Identify which cell holds the provided text, then report its (X, Y) central coordinate. 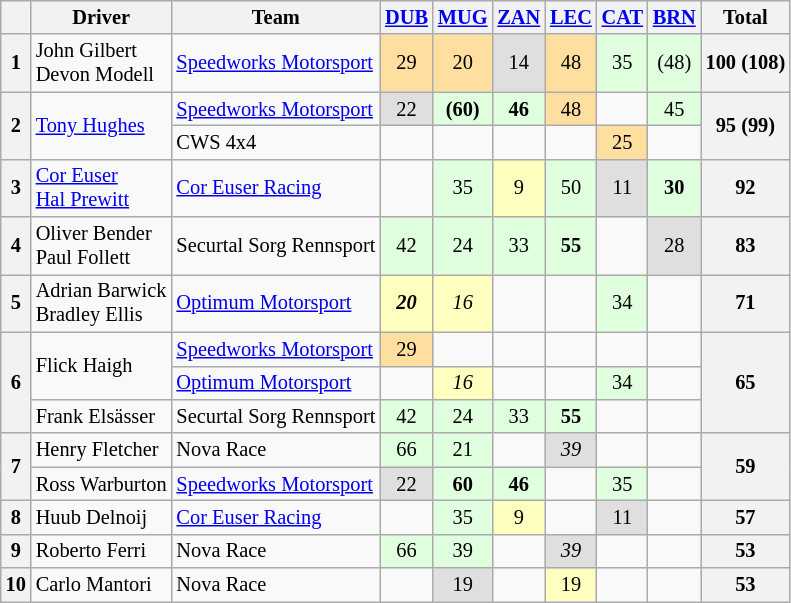
92 (746, 188)
45 (674, 109)
Tony Hughes (102, 126)
Oliver Bender Paul Follett (102, 246)
Adrian Barwick Bradley Ellis (102, 303)
Total (746, 17)
71 (746, 303)
25 (622, 142)
Ross Warburton (102, 484)
6 (16, 382)
Frank Elsässer (102, 416)
59 (746, 466)
28 (674, 246)
Carlo Mantori (102, 585)
14 (518, 63)
83 (746, 246)
(48) (674, 63)
65 (746, 382)
(60) (463, 109)
ZAN (518, 17)
50 (571, 188)
CWS 4x4 (276, 142)
DUB (406, 17)
LEC (571, 17)
MUG (463, 17)
Cor Euser Hal Prewitt (102, 188)
10 (16, 585)
John Gilbert Devon Modell (102, 63)
Team (276, 17)
CAT (622, 17)
BRN (674, 17)
7 (16, 466)
8 (16, 517)
Roberto Ferri (102, 551)
2 (16, 126)
57 (746, 517)
Henry Fletcher (102, 450)
95 (99) (746, 126)
5 (16, 303)
21 (463, 450)
3 (16, 188)
100 (108) (746, 63)
4 (16, 246)
60 (463, 484)
30 (674, 188)
1 (16, 63)
Flick Haigh (102, 366)
Huub Delnoij (102, 517)
Driver (102, 17)
